Return the (x, y) coordinate for the center point of the cell that contains the specified text.  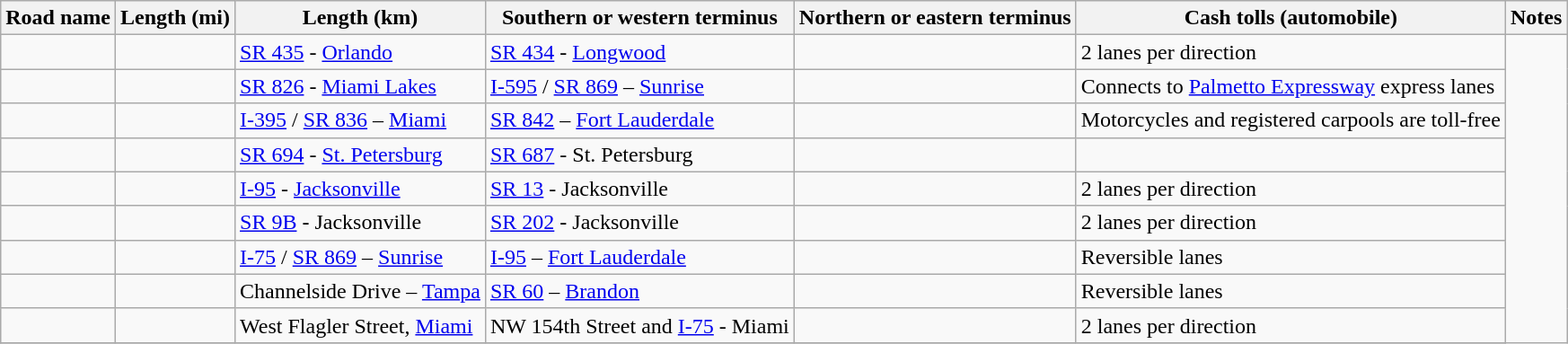
SR 202 - Jacksonville (639, 223)
Notes (1536, 18)
SR 9B - Jacksonville (361, 223)
I-95 - Jacksonville (361, 189)
SR 694 - St. Petersburg (361, 154)
Cash tolls (automobile) (1291, 18)
Connects to Palmetto Expressway express lanes (1291, 86)
SR 826 - Miami Lakes (361, 86)
Length (mi) (174, 18)
Motorcycles and registered carpools are toll-free (1291, 120)
West Flagler Street, Miami (361, 325)
I-75 / SR 869 – Sunrise (361, 257)
SR 60 – Brandon (639, 291)
Channelside Drive – Tampa (361, 291)
SR 687 - St. Petersburg (639, 154)
SR 13 - Jacksonville (639, 189)
SR 434 - Longwood (639, 52)
Northern or eastern terminus (935, 18)
SR 842 – Fort Lauderdale (639, 120)
I-95 – Fort Lauderdale (639, 257)
SR 435 - Orlando (361, 52)
I-395 / SR 836 – Miami (361, 120)
Length (km) (361, 18)
I-595 / SR 869 – Sunrise (639, 86)
Road name (58, 18)
Southern or western terminus (639, 18)
NW 154th Street and I-75 - Miami (639, 325)
